From the cell containing the given text, extract its center point as [X, Y] coordinate. 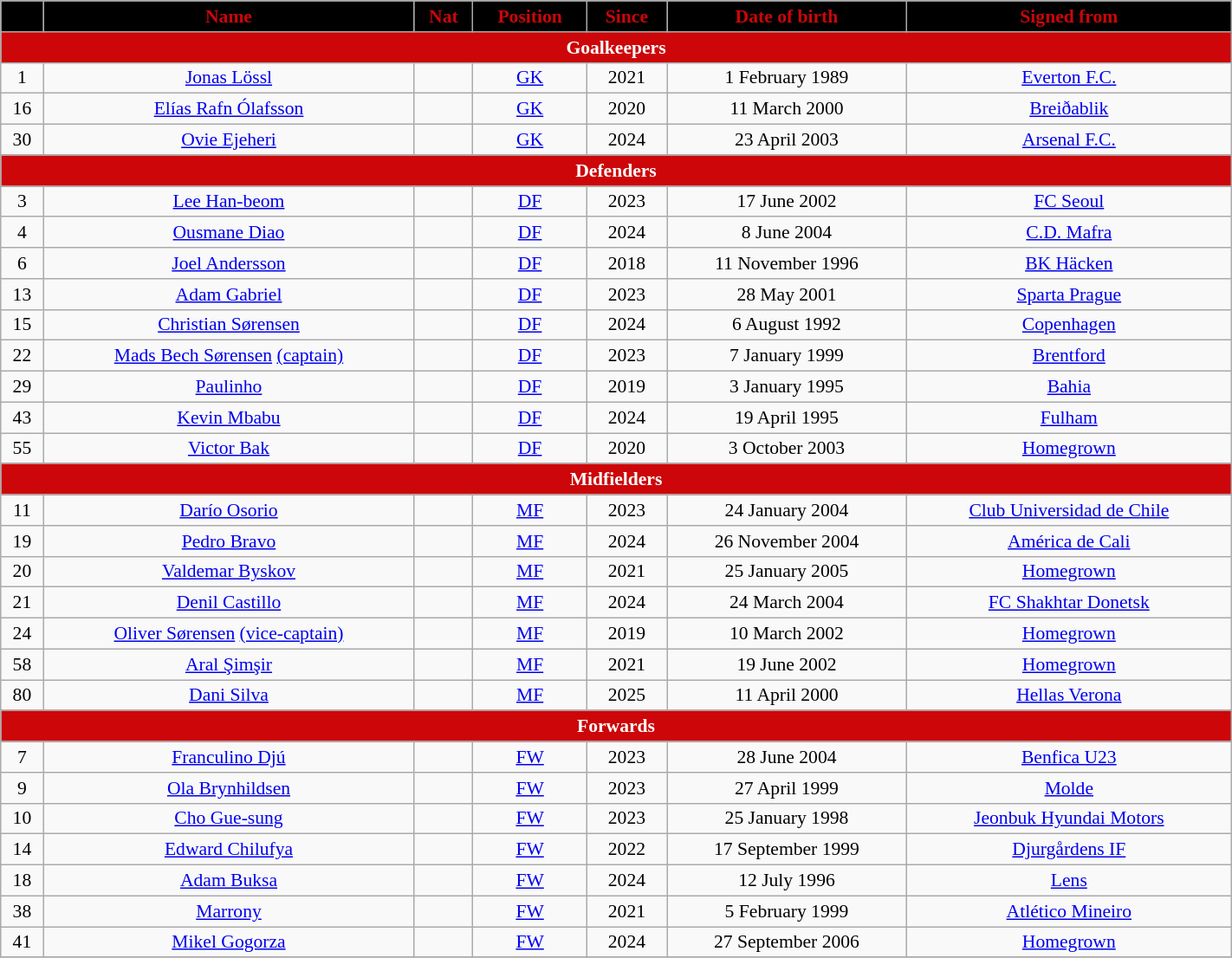
20 [23, 572]
28 June 2004 [787, 757]
Jonas Lössl [229, 78]
24 January 2004 [787, 510]
Adam Buksa [229, 881]
Franculino Djú [229, 757]
25 January 2005 [787, 572]
Paulinho [229, 387]
Ousmane Diao [229, 233]
Forwards [616, 727]
Nat [444, 16]
17 September 1999 [787, 850]
24 March 2004 [787, 603]
BK Häcken [1069, 263]
27 April 1999 [787, 788]
6 August 1992 [787, 325]
Edward Chilufya [229, 850]
América de Cali [1069, 541]
Marrony [229, 911]
Lens [1069, 881]
Brentford [1069, 356]
1 February 1989 [787, 78]
7 January 1999 [787, 356]
Everton F.C. [1069, 78]
15 [23, 325]
Denil Castillo [229, 603]
23 April 2003 [787, 140]
Atlético Mineiro [1069, 911]
Midfielders [616, 480]
Mikel Gogorza [229, 942]
Hellas Verona [1069, 696]
55 [23, 449]
1 [23, 78]
11 [23, 510]
Ovie Ejeheri [229, 140]
Elías Rafn Ólafsson [229, 109]
2018 [626, 263]
4 [23, 233]
17 June 2002 [787, 202]
Adam Gabriel [229, 295]
2025 [626, 696]
3 [23, 202]
Molde [1069, 788]
13 [23, 295]
19 April 1995 [787, 418]
2022 [626, 850]
41 [23, 942]
Oliver Sørensen (vice-captain) [229, 634]
Signed from [1069, 16]
Pedro Bravo [229, 541]
22 [23, 356]
Darío Osorio [229, 510]
Victor Bak [229, 449]
3 October 2003 [787, 449]
25 January 1998 [787, 819]
Date of birth [787, 16]
Kevin Mbabu [229, 418]
Position [530, 16]
26 November 2004 [787, 541]
Aral Şimşir [229, 664]
28 May 2001 [787, 295]
19 [23, 541]
11 April 2000 [787, 696]
38 [23, 911]
Breiðablik [1069, 109]
FC Shakhtar Donetsk [1069, 603]
29 [23, 387]
8 June 2004 [787, 233]
Mads Bech Sørensen (captain) [229, 356]
3 January 1995 [787, 387]
9 [23, 788]
21 [23, 603]
11 March 2000 [787, 109]
80 [23, 696]
Djurgårdens IF [1069, 850]
Copenhagen [1069, 325]
30 [23, 140]
11 November 1996 [787, 263]
Lee Han-beom [229, 202]
6 [23, 263]
Ola Brynhildsen [229, 788]
Dani Silva [229, 696]
Christian Sørensen [229, 325]
10 March 2002 [787, 634]
Defenders [616, 171]
Fulham [1069, 418]
Since [626, 16]
Club Universidad de Chile [1069, 510]
10 [23, 819]
24 [23, 634]
16 [23, 109]
Name [229, 16]
Goalkeepers [616, 48]
Jeonbuk Hyundai Motors [1069, 819]
27 September 2006 [787, 942]
14 [23, 850]
Arsenal F.C. [1069, 140]
58 [23, 664]
C.D. Mafra [1069, 233]
12 July 1996 [787, 881]
Joel Andersson [229, 263]
43 [23, 418]
Valdemar Byskov [229, 572]
Benfica U23 [1069, 757]
Bahia [1069, 387]
19 June 2002 [787, 664]
Sparta Prague [1069, 295]
Cho Gue-sung [229, 819]
7 [23, 757]
5 February 1999 [787, 911]
FC Seoul [1069, 202]
18 [23, 881]
